Pinpoint the cell where the given text exists, returning its [x, y] midpoint coordinate. 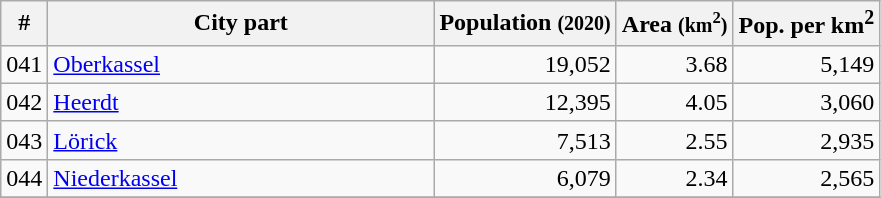
Area (km2) [674, 24]
City part [241, 24]
2,935 [806, 140]
Population (2020) [525, 24]
5,149 [806, 64]
2.55 [674, 140]
7,513 [525, 140]
3,060 [806, 102]
043 [24, 140]
12,395 [525, 102]
Lörick [241, 140]
Niederkassel [241, 178]
19,052 [525, 64]
4.05 [674, 102]
Heerdt [241, 102]
044 [24, 178]
Oberkassel [241, 64]
2.34 [674, 178]
2,565 [806, 178]
041 [24, 64]
# [24, 24]
6,079 [525, 178]
Pop. per km2 [806, 24]
042 [24, 102]
3.68 [674, 64]
